Provide the (X, Y) coordinate of the cell's center where the given text is located.  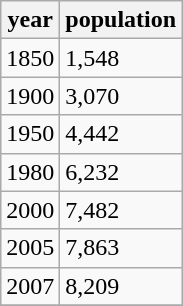
7,863 (121, 248)
1,548 (121, 58)
population (121, 20)
7,482 (121, 210)
3,070 (121, 96)
1900 (30, 96)
1980 (30, 172)
2000 (30, 210)
4,442 (121, 134)
8,209 (121, 286)
1850 (30, 58)
6,232 (121, 172)
year (30, 20)
2005 (30, 248)
2007 (30, 286)
1950 (30, 134)
